Identify which cell holds the provided text, then report its [x, y] central coordinate. 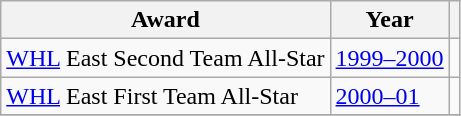
1999–2000 [390, 58]
WHL East First Team All-Star [166, 96]
WHL East Second Team All-Star [166, 58]
Year [390, 20]
Award [166, 20]
2000–01 [390, 96]
